Scan for the cell matching the given text and deliver its (X, Y) coordinate at center. 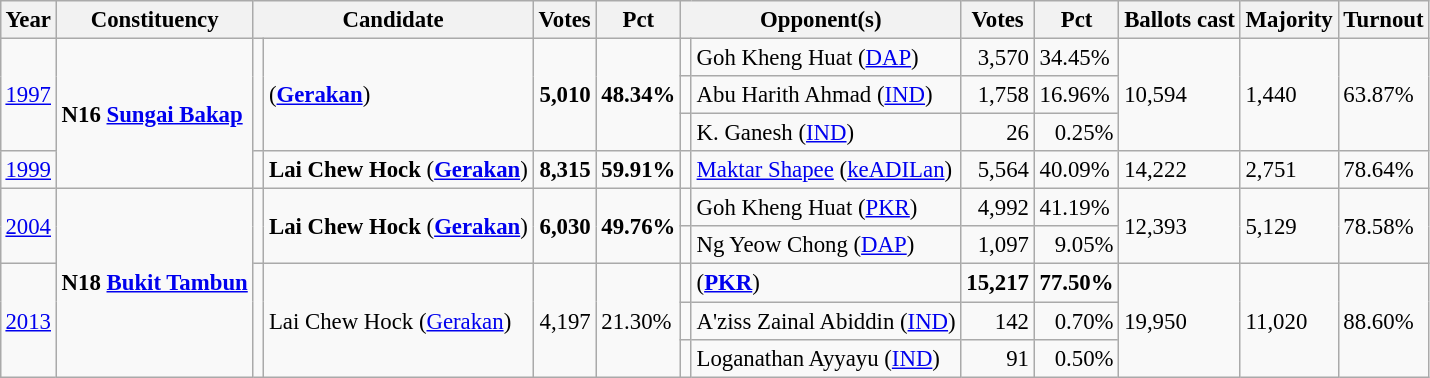
19,950 (1180, 320)
34.45% (1076, 57)
77.50% (1076, 283)
Goh Kheng Huat (PKR) (826, 208)
78.64% (1384, 170)
3,570 (998, 57)
1999 (28, 170)
0.25% (1076, 133)
2013 (28, 320)
(Gerakan) (398, 94)
4,992 (998, 208)
10,594 (1180, 94)
16.96% (1076, 95)
N18 Bukit Tambun (154, 283)
A'ziss Zainal Abiddin (IND) (826, 321)
2004 (28, 226)
5,129 (1289, 226)
N16 Sungai Bakap (154, 113)
0.50% (1076, 358)
40.09% (1076, 170)
4,197 (564, 320)
Turnout (1384, 20)
Loganathan Ayyayu (IND) (826, 358)
11,020 (1289, 320)
Year (28, 20)
(PKR) (826, 283)
6,030 (564, 226)
91 (998, 358)
1,440 (1289, 94)
Candidate (393, 20)
Goh Kheng Huat (DAP) (826, 57)
9.05% (1076, 245)
2,751 (1289, 170)
Ballots cast (1180, 20)
78.58% (1384, 226)
41.19% (1076, 208)
5,010 (564, 94)
1,097 (998, 245)
142 (998, 321)
59.91% (638, 170)
Maktar Shapee (keADILan) (826, 170)
1,758 (998, 95)
21.30% (638, 320)
Majority (1289, 20)
Constituency (154, 20)
0.70% (1076, 321)
8,315 (564, 170)
48.34% (638, 94)
63.87% (1384, 94)
12,393 (1180, 226)
Ng Yeow Chong (DAP) (826, 245)
Abu Harith Ahmad (IND) (826, 95)
Opponent(s) (821, 20)
88.60% (1384, 320)
1997 (28, 94)
K. Ganesh (IND) (826, 133)
5,564 (998, 170)
26 (998, 133)
14,222 (1180, 170)
49.76% (638, 226)
15,217 (998, 283)
